Output the (X, Y) coordinate of the center of the cell containing the given text.  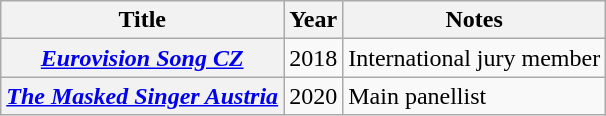
The Masked Singer Austria (142, 96)
Main panellist (474, 96)
Title (142, 20)
Notes (474, 20)
Eurovision Song CZ (142, 58)
International jury member (474, 58)
Year (314, 20)
2020 (314, 96)
2018 (314, 58)
